Return [X, Y] of the center of cell containing provided text 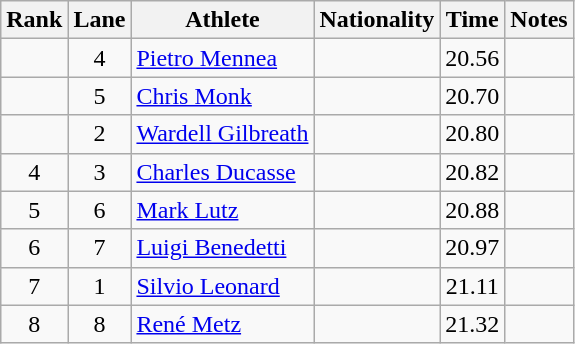
Mark Lutz [222, 210]
20.56 [472, 58]
1 [100, 286]
Wardell Gilbreath [222, 134]
2 [100, 134]
21.11 [472, 286]
Notes [539, 20]
René Metz [222, 324]
Nationality [377, 20]
20.70 [472, 96]
Time [472, 20]
Pietro Mennea [222, 58]
Athlete [222, 20]
Chris Monk [222, 96]
20.82 [472, 172]
Silvio Leonard [222, 286]
Rank [34, 20]
Luigi Benedetti [222, 248]
Charles Ducasse [222, 172]
Lane [100, 20]
20.97 [472, 248]
20.80 [472, 134]
21.32 [472, 324]
20.88 [472, 210]
3 [100, 172]
